Detect which cell encompasses the target text, then output its (x, y) center coordinate. 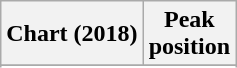
Chart (2018) (72, 34)
Peakposition (189, 34)
